Capture the cell that displays the provided text and extract its (X, Y) central coordinate. 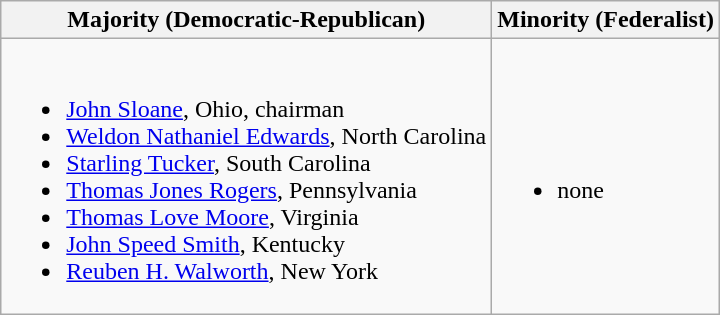
Minority (Federalist) (606, 20)
none (606, 176)
Majority (Democratic-Republican) (246, 20)
